Determine the [x, y] coordinate at the center of the cell enclosing the given text.  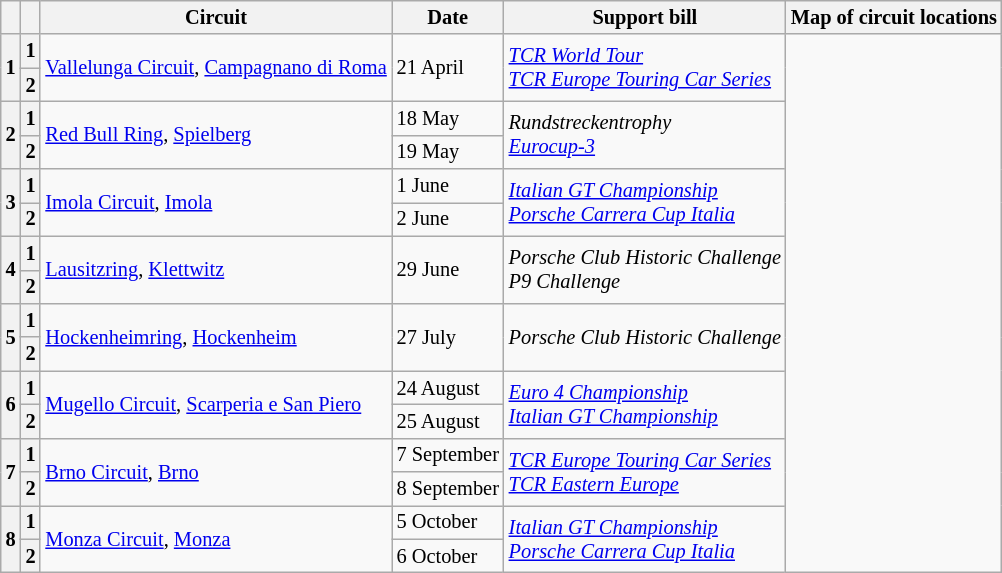
27 July [448, 336]
5 October [448, 522]
6 October [448, 556]
TCR Europe Touring Car SeriesTCR Eastern Europe [645, 472]
7 September [448, 455]
19 May [448, 152]
7 [11, 472]
TCR World TourTCR Europe Touring Car Series [645, 68]
4 [11, 270]
8 [11, 538]
Hockenheimring, Hockenheim [216, 336]
Brno Circuit, Brno [216, 472]
Euro 4 ChampionshipItalian GT Championship [645, 404]
3 [11, 202]
Support bill [645, 17]
2 June [448, 219]
Imola Circuit, Imola [216, 202]
5 [11, 336]
18 May [448, 118]
Lausitzring, Klettwitz [216, 270]
29 June [448, 270]
25 August [448, 421]
Map of circuit locations [894, 17]
24 August [448, 388]
Vallelunga Circuit, Campagnano di Roma [216, 68]
Date [448, 17]
Mugello Circuit, Scarperia e San Piero [216, 404]
6 [11, 404]
RundstreckentrophyEurocup-3 [645, 134]
1 June [448, 186]
Monza Circuit, Monza [216, 538]
21 April [448, 68]
Red Bull Ring, Spielberg [216, 134]
Porsche Club Historic ChallengeP9 Challenge [645, 270]
Porsche Club Historic Challenge [645, 336]
Circuit [216, 17]
8 September [448, 489]
